Determine the [X, Y] coordinate at the center of the cell enclosing the given text.  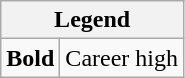
Legend [92, 20]
Career high [122, 58]
Bold [30, 58]
